Determine the [X, Y] coordinate at the center of the cell enclosing the given text.  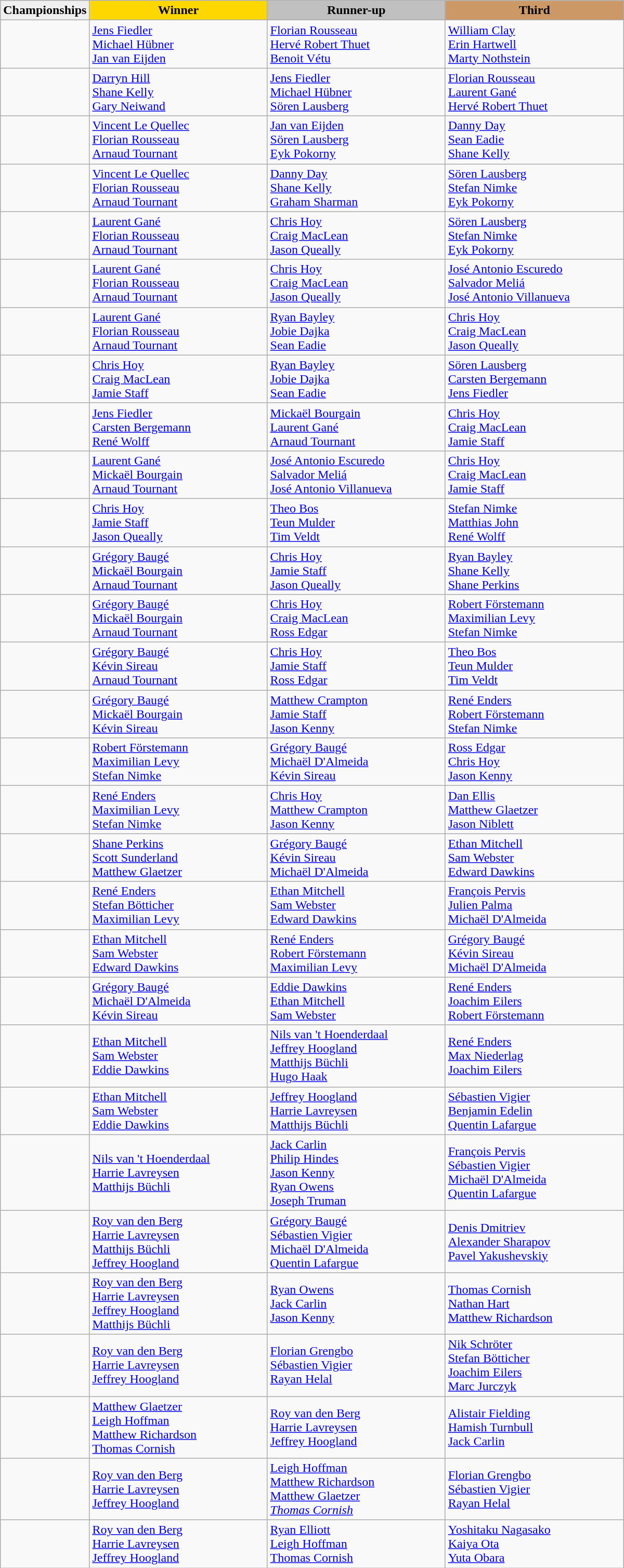
Thomas CornishNathan HartMatthew Richardson [535, 1303]
Alistair FieldingHamish TurnbullJack Carlin [535, 1427]
Danny DayShane KellyGraham Sharman [356, 188]
Runner-up [356, 10]
François PervisJulien Palma Michaël D'Almeida [535, 905]
Mickaël BourgainLaurent GanéArnaud Tournant [356, 427]
Jens FiedlerMichael HübnerSören Lausberg [356, 92]
Chris Hoy Jamie Staff Ross Edgar [356, 666]
François PervisSébastien VigierMichaël D'AlmeidaQuentin Lafargue [535, 1172]
Championships [45, 10]
Stefan NimkeMatthias JohnRené Wolff [535, 522]
René Enders Joachim Eilers Robert Förstemann [535, 1001]
Yoshitaku NagasakoKaiya OtaYuta Obara [535, 1544]
Roy van den BergHarrie LavreysenJeffrey HooglandMatthijs Büchli [178, 1303]
Chris Hoy Craig MacLeanRoss Edgar [356, 618]
Ross EdgarChris HoyJason Kenny [535, 762]
Shane PerkinsScott SunderlandMatthew Glaetzer [178, 858]
René EndersMax NiederlagJoachim Eilers [535, 1056]
Florian Rousseau Laurent Gané Hervé Robert Thuet [535, 92]
Darryn HillShane KellyGary Neiwand [178, 92]
Denis DmitrievAlexander SharapovPavel Yakushevskiy [535, 1241]
William ClayErin HartwellMarty Nothstein [535, 44]
Grégory BaugéSébastien VigierMichaël D'AlmeidaQuentin Lafargue [356, 1241]
Third [535, 10]
Matthew Crampton Jamie Staff Jason Kenny [356, 714]
Jens Fiedler Carsten Bergemann René Wolff [178, 427]
Ryan BayleyShane KellyShane Perkins [535, 571]
Chris HoyMatthew CramptonJason Kenny [356, 810]
Laurent Gané Mickaël Bourgain Arnaud Tournant [178, 475]
Sören LausbergCarsten BergemannJens Fiedler [535, 379]
Dan EllisMatthew Glaetzer Jason Niblett [535, 810]
Roy van den BergHarrie LavreysenMatthijs BüchliJeffrey Hoogland [178, 1241]
René EndersMaximilian LevyStefan Nimke [178, 810]
Nils van 't HoenderdaalHarrie LavreysenMatthijs Büchli [178, 1172]
Jeffrey HooglandHarrie LavreysenMatthijs Büchli [356, 1111]
Jack CarlinPhilip HindesJason KennyRyan OwensJoseph Truman [356, 1172]
Eddie DawkinsEthan MitchellSam Webster [356, 1001]
René EndersRobert FörstemannMaximilian Levy [356, 953]
Jan van EijdenSören LausbergEyk Pokorny [356, 140]
Grégory BaugéMickaël BourgainKévin Sireau [178, 714]
Leigh HoffmanMatthew RichardsonMatthew GlaetzerThomas Cornish [356, 1490]
Ryan OwensJack CarlinJason Kenny [356, 1303]
Florian RousseauHervé Robert ThuetBenoit Vétu [356, 44]
Danny DaySean EadieShane Kelly [535, 140]
Sébastien VigierBenjamin EdelinQuentin Lafargue [535, 1111]
Winner [178, 10]
René EndersRobert FörstemannStefan Nimke [535, 714]
Jens FiedlerMichael HübnerJan van Eijden [178, 44]
Ryan ElliottLeigh HoffmanThomas Cornish [356, 1544]
René EndersStefan BötticherMaximilian Levy [178, 905]
Grégory BaugéKévin SireauArnaud Tournant [178, 666]
Nik SchröterStefan BötticherJoachim EilersMarc Jurczyk [535, 1365]
Matthew GlaetzerLeigh HoffmanMatthew RichardsonThomas Cornish [178, 1427]
Nils van 't HoenderdaalJeffrey HooglandMatthijs BüchliHugo Haak [356, 1056]
